Extract the [X, Y] coordinate from the center of the cell holding the provided text.  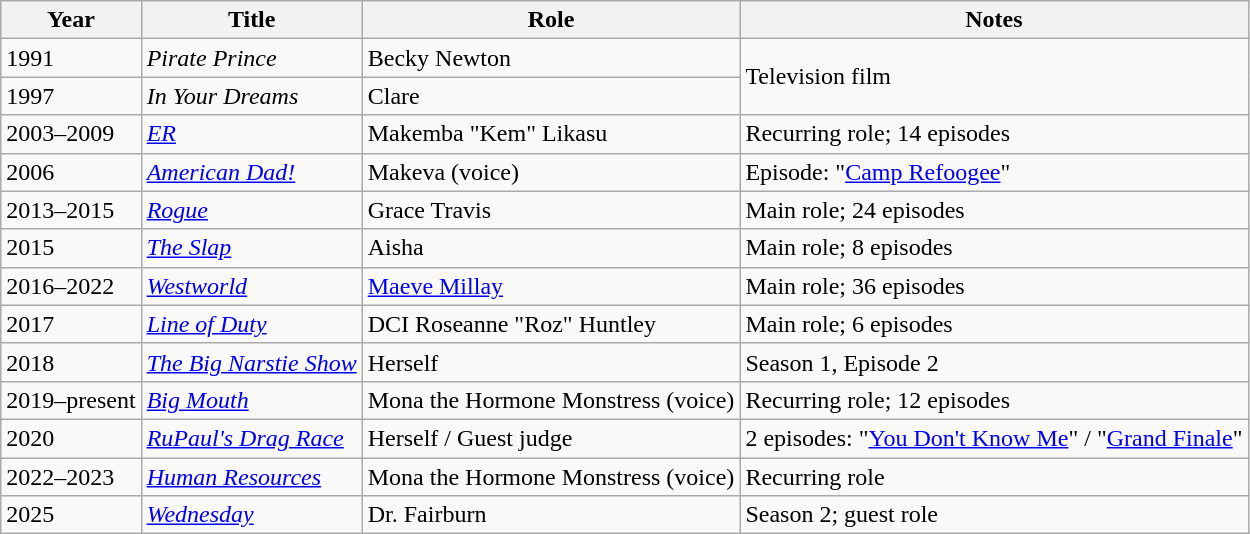
2020 [71, 438]
2025 [71, 515]
Maeve Millay [551, 286]
Line of Duty [252, 324]
2003–2009 [71, 134]
Westworld [252, 286]
ER [252, 134]
Recurring role; 12 episodes [994, 400]
Main role; 8 episodes [994, 248]
Title [252, 20]
2022–2023 [71, 477]
Season 1, Episode 2 [994, 362]
The Big Narstie Show [252, 362]
Pirate Prince [252, 58]
Dr. Fairburn [551, 515]
Episode: "Camp Refoogee" [994, 172]
Main role; 36 episodes [994, 286]
Herself [551, 362]
2018 [71, 362]
1991 [71, 58]
Season 2; guest role [994, 515]
Clare [551, 96]
Notes [994, 20]
Year [71, 20]
2019–present [71, 400]
Makeva (voice) [551, 172]
Rogue [252, 210]
Wednesday [252, 515]
Becky Newton [551, 58]
2017 [71, 324]
Main role; 6 episodes [994, 324]
Recurring role; 14 episodes [994, 134]
Role [551, 20]
2006 [71, 172]
Big Mouth [252, 400]
Grace Travis [551, 210]
Human Resources [252, 477]
Herself / Guest judge [551, 438]
Makemba "Kem" Likasu [551, 134]
Aisha [551, 248]
The Slap [252, 248]
Recurring role [994, 477]
American Dad! [252, 172]
1997 [71, 96]
2016–2022 [71, 286]
RuPaul's Drag Race [252, 438]
DCI Roseanne "Roz" Huntley [551, 324]
In Your Dreams [252, 96]
2 episodes: "You Don't Know Me" / "Grand Finale" [994, 438]
Television film [994, 77]
2013–2015 [71, 210]
Main role; 24 episodes [994, 210]
2015 [71, 248]
